Capture the cell that displays the provided text and extract its [x, y] central coordinate. 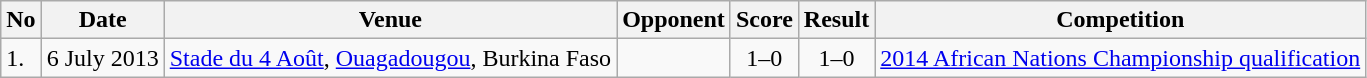
Competition [1120, 20]
Score [764, 20]
Result [836, 20]
No [21, 20]
Venue [390, 20]
2014 African Nations Championship qualification [1120, 58]
1. [21, 58]
Opponent [674, 20]
6 July 2013 [102, 58]
Stade du 4 Août, Ouagadougou, Burkina Faso [390, 58]
Date [102, 20]
